Extract the [X, Y] coordinate from the center of the cell holding the provided text.  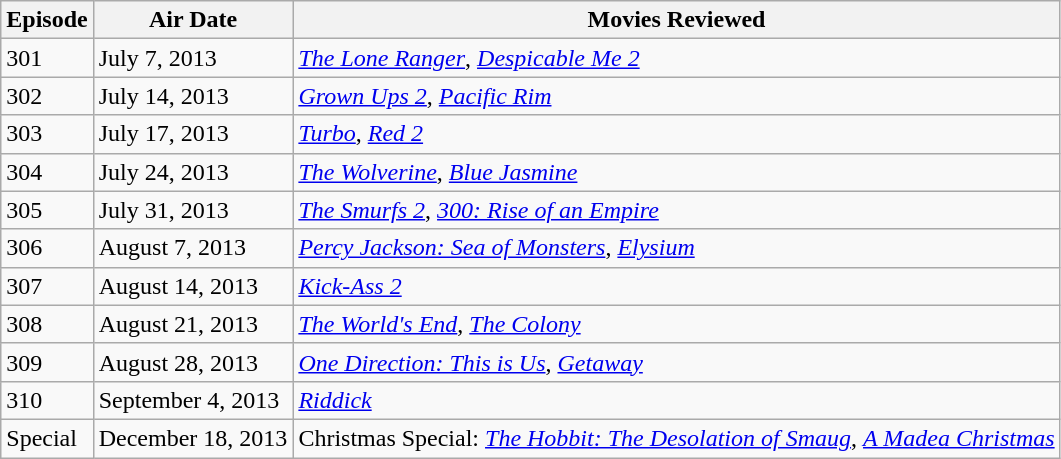
July 7, 2013 [193, 58]
August 28, 2013 [193, 362]
September 4, 2013 [193, 400]
One Direction: This is Us, Getaway [676, 362]
309 [47, 362]
August 21, 2013 [193, 324]
Movies Reviewed [676, 20]
301 [47, 58]
306 [47, 248]
305 [47, 210]
Kick-Ass 2 [676, 286]
The Smurfs 2, 300: Rise of an Empire [676, 210]
303 [47, 134]
302 [47, 96]
July 17, 2013 [193, 134]
The Lone Ranger, Despicable Me 2 [676, 58]
Christmas Special: The Hobbit: The Desolation of Smaug, A Madea Christmas [676, 438]
304 [47, 172]
Episode [47, 20]
July 14, 2013 [193, 96]
Special [47, 438]
Riddick [676, 400]
The Wolverine, Blue Jasmine [676, 172]
July 24, 2013 [193, 172]
310 [47, 400]
Air Date [193, 20]
308 [47, 324]
December 18, 2013 [193, 438]
August 7, 2013 [193, 248]
Grown Ups 2, Pacific Rim [676, 96]
Turbo, Red 2 [676, 134]
The World's End, The Colony [676, 324]
July 31, 2013 [193, 210]
Percy Jackson: Sea of Monsters, Elysium [676, 248]
August 14, 2013 [193, 286]
307 [47, 286]
